Extract the [X, Y] coordinate from the center of the cell holding the provided text.  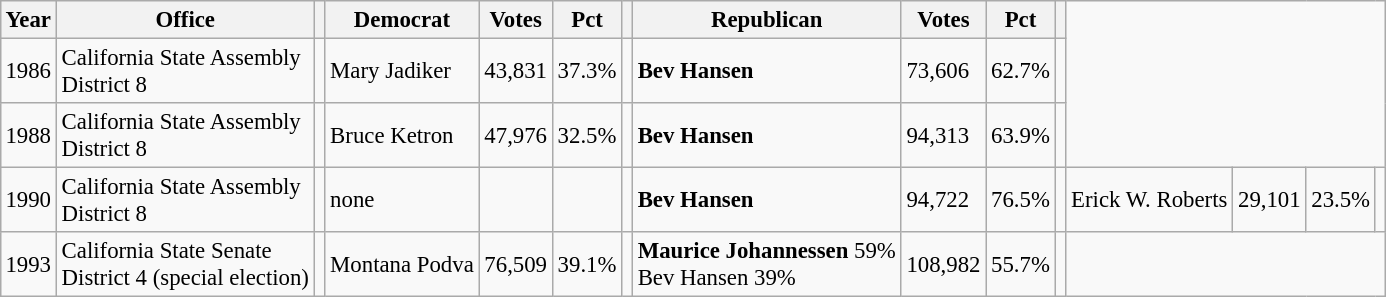
63.9% [1020, 136]
32.5% [586, 136]
37.3% [586, 70]
1986 [28, 70]
Mary Jadiker [402, 70]
Office [185, 20]
94,722 [944, 200]
55.7% [1020, 264]
62.7% [1020, 70]
23.5% [1340, 200]
94,313 [944, 136]
none [402, 200]
1988 [28, 136]
76,509 [516, 264]
Montana Podva [402, 264]
Democrat [402, 20]
108,982 [944, 264]
47,976 [516, 136]
39.1% [586, 264]
Erick W. Roberts [1150, 200]
29,101 [1270, 200]
73,606 [944, 70]
1993 [28, 264]
Year [28, 20]
Republican [766, 20]
Bruce Ketron [402, 136]
76.5% [1020, 200]
Maurice Johannessen 59% Bev Hansen 39% [766, 264]
California State Senate District 4 (special election) [185, 264]
1990 [28, 200]
43,831 [516, 70]
